For the text-containing cell, return its midpoint in (x, y) coordinate format. 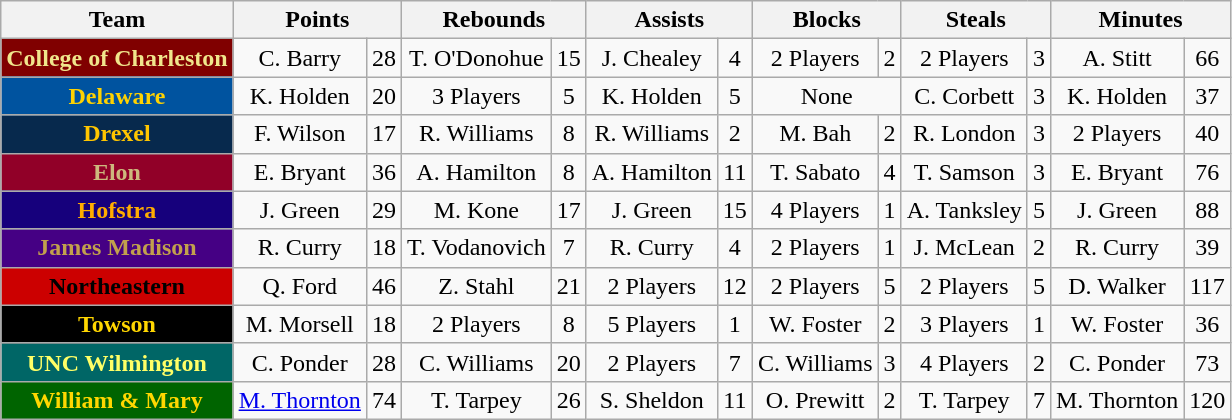
M. Kone (476, 210)
Minutes (1140, 20)
O. Prewitt (815, 400)
Northeastern (117, 286)
73 (1208, 362)
40 (1208, 134)
12 (734, 286)
39 (1208, 248)
M. Bah (815, 134)
76 (1208, 172)
Z. Stahl (476, 286)
None (826, 96)
Elon (117, 172)
117 (1208, 286)
T. Vodanovich (476, 248)
J. McLean (964, 248)
Q. Ford (300, 286)
74 (384, 400)
T. Samson (964, 172)
C. Barry (300, 58)
Towson (117, 324)
66 (1208, 58)
29 (384, 210)
21 (568, 286)
Team (117, 20)
T. O'Donohue (476, 58)
5 Players (652, 324)
F. Wilson (300, 134)
A. Stitt (1116, 58)
William & Mary (117, 400)
J. Chealey (652, 58)
James Madison (117, 248)
C. Corbett (964, 96)
S. Sheldon (652, 400)
Points (317, 20)
Blocks (826, 20)
Rebounds (494, 20)
Assists (669, 20)
Drexel (117, 134)
88 (1208, 210)
College of Charleston (117, 58)
D. Walker (1116, 286)
R. London (964, 134)
120 (1208, 400)
46 (384, 286)
T. Sabato (815, 172)
Delaware (117, 96)
UNC Wilmington (117, 362)
Steals (976, 20)
M. Morsell (300, 324)
37 (1208, 96)
26 (568, 400)
Hofstra (117, 210)
A. Tanksley (964, 210)
